Pinpoint the cell where the given text exists, returning its (X, Y) midpoint coordinate. 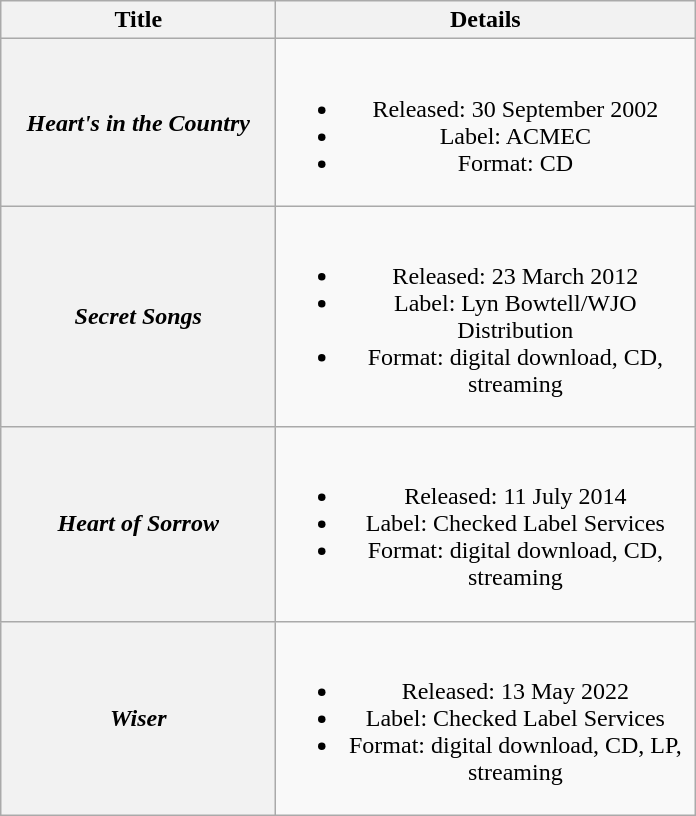
Released: 13 May 2022Label: Checked Label ServicesFormat: digital download, CD, LP, streaming (486, 718)
Title (138, 20)
Details (486, 20)
Released: 23 March 2012Label: Lyn Bowtell/WJO Distribution Format: digital download, CD, streaming (486, 316)
Released: 11 July 2014Label: Checked Label ServicesFormat: digital download, CD, streaming (486, 524)
Heart's in the Country (138, 122)
Wiser (138, 718)
Released: 30 September 2002Label: ACMEC Format: CD (486, 122)
Heart of Sorrow (138, 524)
Secret Songs (138, 316)
